Locate the cell with the specified text and output its [X, Y] center coordinate. 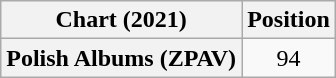
94 [289, 58]
Chart (2021) [122, 20]
Polish Albums (ZPAV) [122, 58]
Position [289, 20]
